Detect which cell encompasses the target text, then output its (x, y) center coordinate. 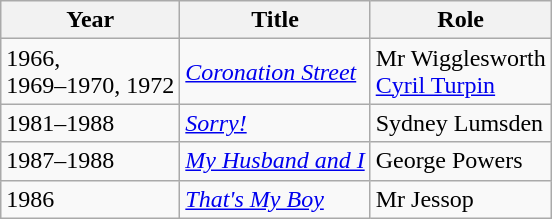
1987–1988 (90, 161)
1966,1969–1970, 1972 (90, 72)
George Powers (460, 161)
Role (460, 20)
Title (275, 20)
Mr WigglesworthCyril Turpin (460, 72)
Year (90, 20)
Sydney Lumsden (460, 123)
That's My Boy (275, 199)
Sorry! (275, 123)
Coronation Street (275, 72)
My Husband and I (275, 161)
1986 (90, 199)
1981–1988 (90, 123)
Mr Jessop (460, 199)
